Extract the (x, y) coordinate from the center of the cell holding the provided text.  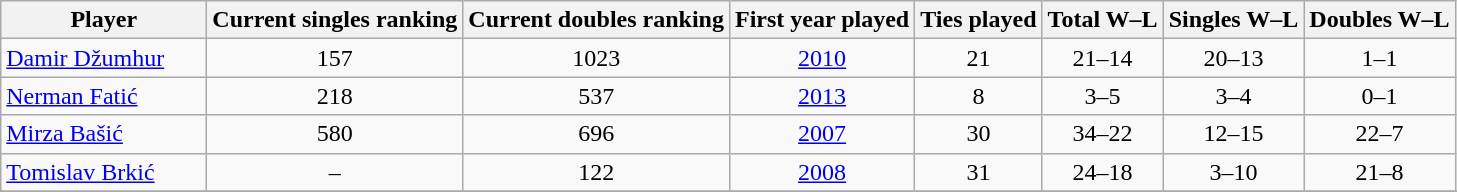
20–13 (1234, 58)
2007 (822, 134)
Current singles ranking (335, 20)
Mirza Bašić (104, 134)
8 (978, 96)
21–8 (1380, 172)
2013 (822, 96)
12–15 (1234, 134)
Tomislav Brkić (104, 172)
1–1 (1380, 58)
Singles W–L (1234, 20)
1023 (596, 58)
22–7 (1380, 134)
0–1 (1380, 96)
Player (104, 20)
Doubles W–L (1380, 20)
218 (335, 96)
31 (978, 172)
Damir Džumhur (104, 58)
3–4 (1234, 96)
2008 (822, 172)
Nerman Fatić (104, 96)
580 (335, 134)
Current doubles ranking (596, 20)
First year played (822, 20)
3–5 (1102, 96)
34–22 (1102, 134)
3–10 (1234, 172)
2010 (822, 58)
157 (335, 58)
30 (978, 134)
24–18 (1102, 172)
21–14 (1102, 58)
537 (596, 96)
21 (978, 58)
Ties played (978, 20)
122 (596, 172)
696 (596, 134)
– (335, 172)
Total W–L (1102, 20)
